Detect which cell encompasses the target text, then output its (X, Y) center coordinate. 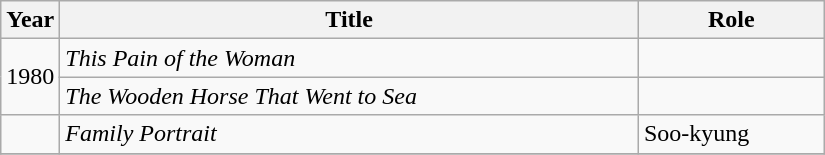
1980 (30, 77)
This Pain of the Woman (350, 58)
Year (30, 20)
Soo-kyung (731, 134)
Family Portrait (350, 134)
Title (350, 20)
Role (731, 20)
The Wooden Horse That Went to Sea (350, 96)
